Pinpoint the cell where the given text exists, returning its (X, Y) midpoint coordinate. 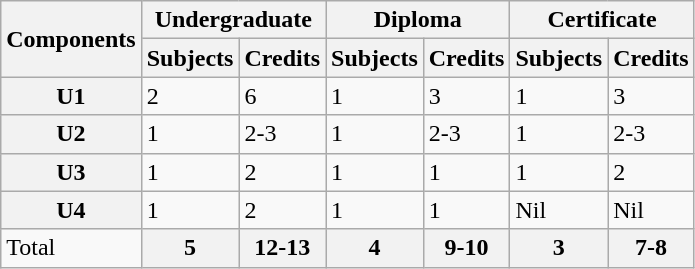
U2 (71, 134)
12-13 (282, 248)
Undergraduate (233, 20)
Certificate (602, 20)
U1 (71, 96)
4 (375, 248)
U4 (71, 210)
Components (71, 39)
6 (282, 96)
Total (71, 248)
7-8 (652, 248)
9-10 (466, 248)
Diploma (418, 20)
U3 (71, 172)
5 (190, 248)
